Determine the (x, y) coordinate at the center of the cell enclosing the given text.  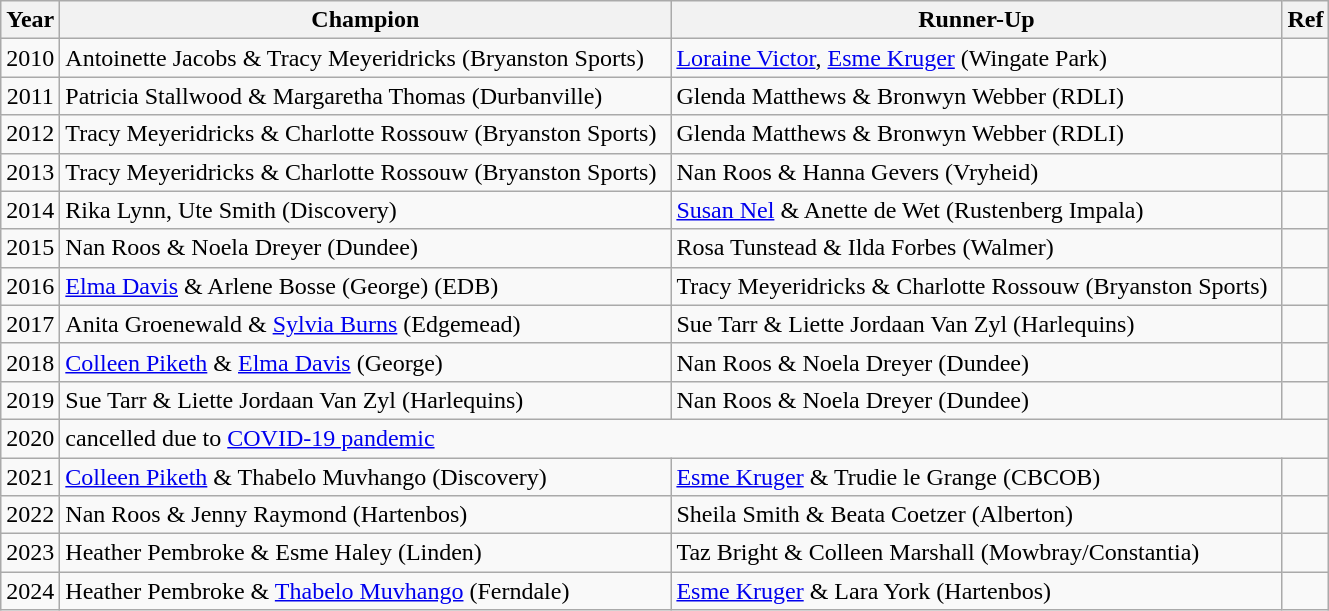
2022 (30, 515)
Sheila Smith & Beata Coetzer (Alberton) (976, 515)
Loraine Victor, Esme Kruger (Wingate Park) (976, 58)
Taz Bright & Colleen Marshall (Mowbray/Constantia) (976, 553)
2020 (30, 438)
2012 (30, 134)
2011 (30, 96)
Esme Kruger & Trudie le Grange (CBCOB) (976, 477)
Patricia Stallwood & Margaretha Thomas (Durbanville) (366, 96)
cancelled due to COVID-19 pandemic (694, 438)
Year (30, 20)
2014 (30, 210)
Nan Roos & Jenny Raymond (Hartenbos) (366, 515)
2016 (30, 286)
Champion (366, 20)
Susan Nel & Anette de Wet (Rustenberg Impala) (976, 210)
Colleen Piketh & Elma Davis (George) (366, 362)
Ref (1306, 20)
2021 (30, 477)
2017 (30, 324)
2018 (30, 362)
2024 (30, 591)
2010 (30, 58)
2019 (30, 400)
2023 (30, 553)
Rosa Tunstead & Ilda Forbes (Walmer) (976, 248)
Anita Groenewald & Sylvia Burns (Edgemead) (366, 324)
Nan Roos & Hanna Gevers (Vryheid) (976, 172)
2013 (30, 172)
Elma Davis & Arlene Bosse (George) (EDB) (366, 286)
2015 (30, 248)
Heather Pembroke & Esme Haley (Linden) (366, 553)
Esme Kruger & Lara York (Hartenbos) (976, 591)
Rika Lynn, Ute Smith (Discovery) (366, 210)
Runner-Up (976, 20)
Heather Pembroke & Thabelo Muvhango (Ferndale) (366, 591)
Colleen Piketh & Thabelo Muvhango (Discovery) (366, 477)
Antoinette Jacobs & Tracy Meyeridricks (Bryanston Sports) (366, 58)
